Identify which cell holds the provided text, then report its [x, y] central coordinate. 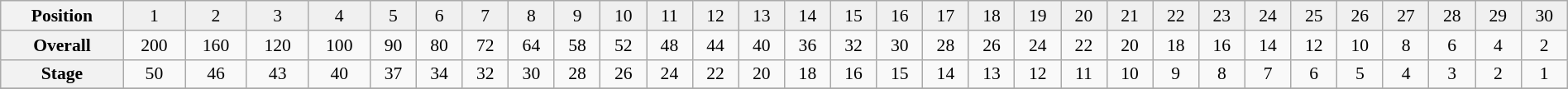
52 [624, 45]
80 [439, 45]
100 [339, 45]
50 [154, 74]
27 [1406, 16]
Position [62, 16]
64 [532, 45]
43 [278, 74]
29 [1499, 16]
72 [485, 45]
34 [439, 74]
Stage [62, 74]
46 [217, 74]
17 [946, 16]
25 [1314, 16]
200 [154, 45]
19 [1038, 16]
37 [394, 74]
36 [808, 45]
58 [577, 45]
120 [278, 45]
48 [670, 45]
160 [217, 45]
44 [715, 45]
21 [1130, 16]
Overall [62, 45]
23 [1222, 16]
90 [394, 45]
